From the cell containing the given text, extract its center point as (X, Y) coordinate. 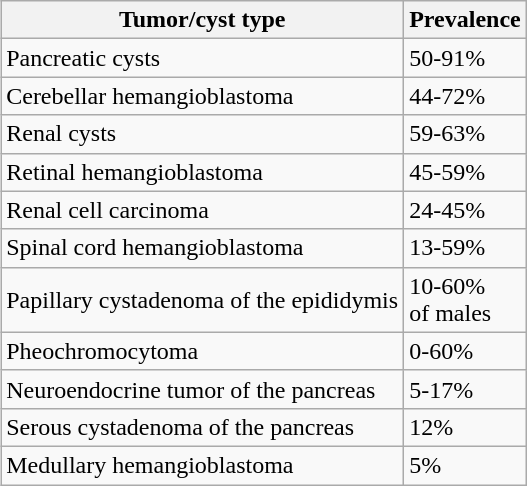
Renal cysts (202, 134)
5% (466, 465)
Medullary hemangioblastoma (202, 465)
Spinal cord hemangioblastoma (202, 248)
5-17% (466, 389)
Papillary cystadenoma of the epididymis (202, 300)
0-60% (466, 351)
Pancreatic cysts (202, 58)
50-91% (466, 58)
Serous cystadenoma of the pancreas (202, 427)
Neuroendocrine tumor of the pancreas (202, 389)
59-63% (466, 134)
Pheochromocytoma (202, 351)
13-59% (466, 248)
10-60%of males (466, 300)
Tumor/cyst type (202, 20)
Renal cell carcinoma (202, 210)
12% (466, 427)
44-72% (466, 96)
Cerebellar hemangioblastoma (202, 96)
Prevalence (466, 20)
24-45% (466, 210)
Retinal hemangioblastoma (202, 172)
45-59% (466, 172)
